Output the (X, Y) coordinate of the center of the cell containing the given text.  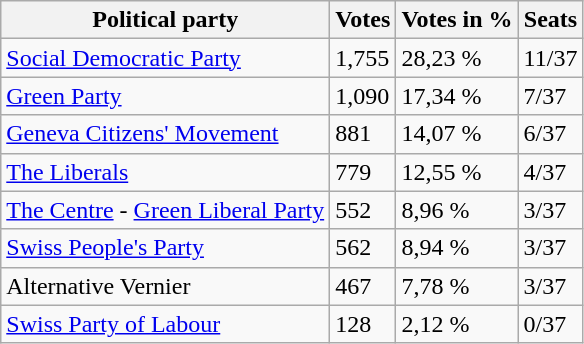
The Centre - Green Liberal Party (166, 210)
Alternative Vernier (166, 286)
7,78 % (457, 286)
1,755 (363, 58)
6/37 (550, 134)
14,07 % (457, 134)
Swiss People's Party (166, 248)
8,94 % (457, 248)
0/37 (550, 324)
12,55 % (457, 172)
The Liberals (166, 172)
2,12 % (457, 324)
779 (363, 172)
467 (363, 286)
128 (363, 324)
8,96 % (457, 210)
1,090 (363, 96)
Social Democratic Party (166, 58)
Swiss Party of Labour (166, 324)
7/37 (550, 96)
Green Party (166, 96)
881 (363, 134)
11/37 (550, 58)
Political party (166, 20)
562 (363, 248)
Seats (550, 20)
Geneva Citizens' Movement (166, 134)
28,23 % (457, 58)
552 (363, 210)
17,34 % (457, 96)
4/37 (550, 172)
Votes in % (457, 20)
Votes (363, 20)
